Return the (x, y) coordinate for the center point of the cell that contains the specified text.  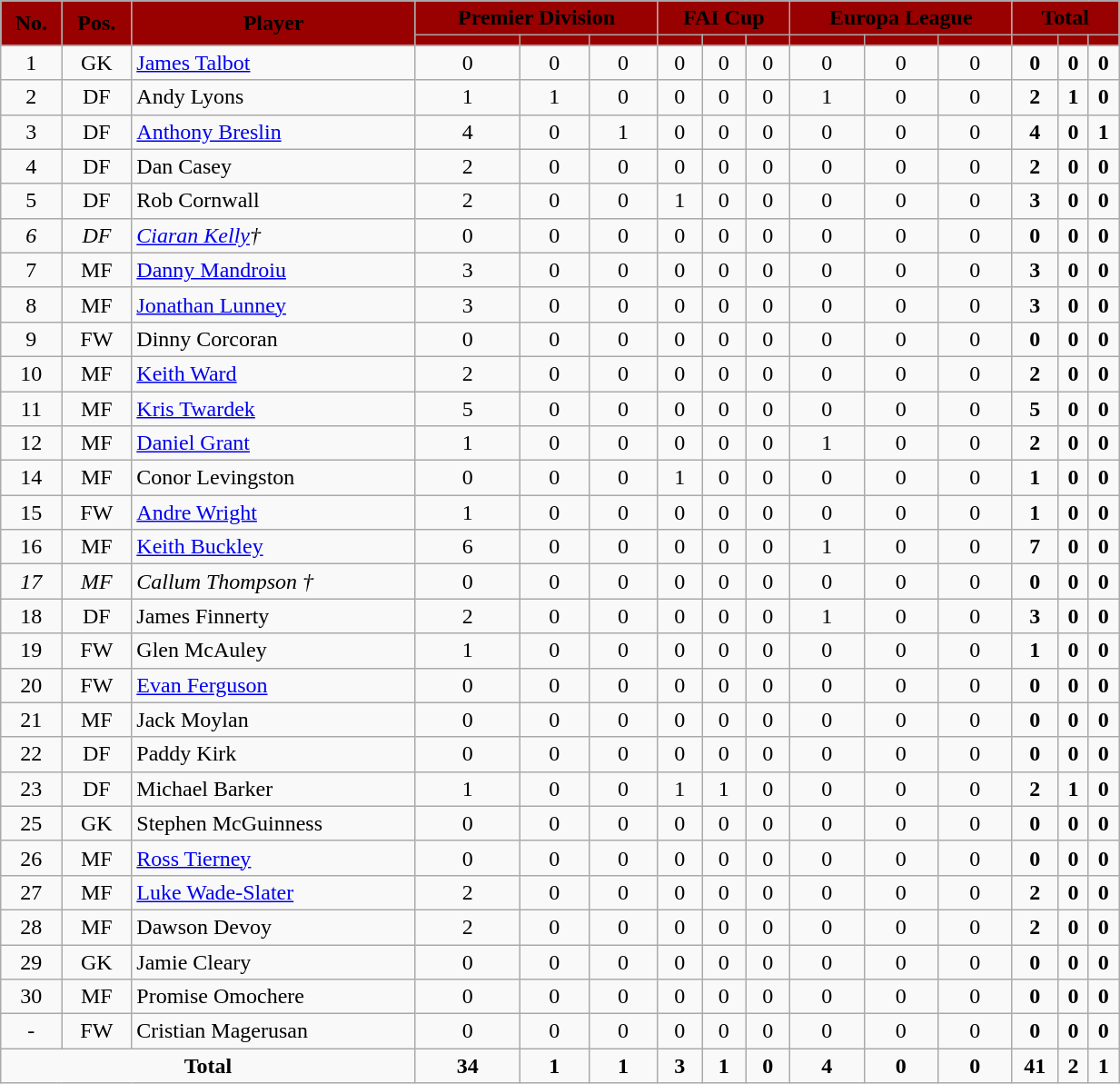
8 (31, 304)
Dan Casey (273, 166)
12 (31, 443)
15 (31, 512)
James Talbot (273, 63)
Keith Buckley (273, 547)
Dawson Devoy (273, 927)
James Finnerty (273, 616)
11 (31, 408)
14 (31, 478)
Conor Levingston (273, 478)
19 (31, 651)
34 (467, 1066)
Dinny Corcoran (273, 339)
Callum Thompson † (273, 582)
Ciaran Kelly† (273, 235)
Kris Twardek (273, 408)
9 (31, 339)
22 (31, 754)
41 (1036, 1066)
Andre Wright (273, 512)
Glen McAuley (273, 651)
Player (273, 24)
Europa League (901, 18)
Luke Wade-Slater (273, 892)
Danny Mandroiu (273, 270)
26 (31, 858)
Andy Lyons (273, 97)
16 (31, 547)
Michael Barker (273, 789)
27 (31, 892)
Ross Tierney (273, 858)
- (31, 1031)
Keith Ward (273, 373)
Anthony Breslin (273, 132)
Daniel Grant (273, 443)
28 (31, 927)
Jamie Cleary (273, 962)
Premier Division (536, 18)
No. (31, 24)
25 (31, 823)
30 (31, 997)
21 (31, 720)
17 (31, 582)
29 (31, 962)
Stephen McGuinness (273, 823)
Paddy Kirk (273, 754)
10 (31, 373)
Jack Moylan (273, 720)
20 (31, 685)
Jonathan Lunney (273, 304)
Pos. (96, 24)
18 (31, 616)
Cristian Magerusan (273, 1031)
FAI Cup (724, 18)
Promise Omochere (273, 997)
Rob Cornwall (273, 201)
23 (31, 789)
Evan Ferguson (273, 685)
